For the text-containing cell, return its midpoint in (x, y) coordinate format. 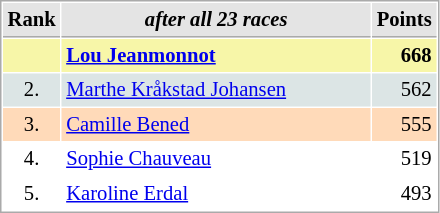
Rank (32, 20)
2. (32, 90)
493 (404, 194)
Lou Jeanmonnot (216, 56)
4. (32, 158)
Points (404, 20)
Karoline Erdal (216, 194)
3. (32, 124)
555 (404, 124)
Sophie Chauveau (216, 158)
Camille Bened (216, 124)
668 (404, 56)
after all 23 races (216, 20)
Marthe Kråkstad Johansen (216, 90)
5. (32, 194)
562 (404, 90)
519 (404, 158)
